Find where the given text appears and provide that cell's center as [x, y] coordinate. 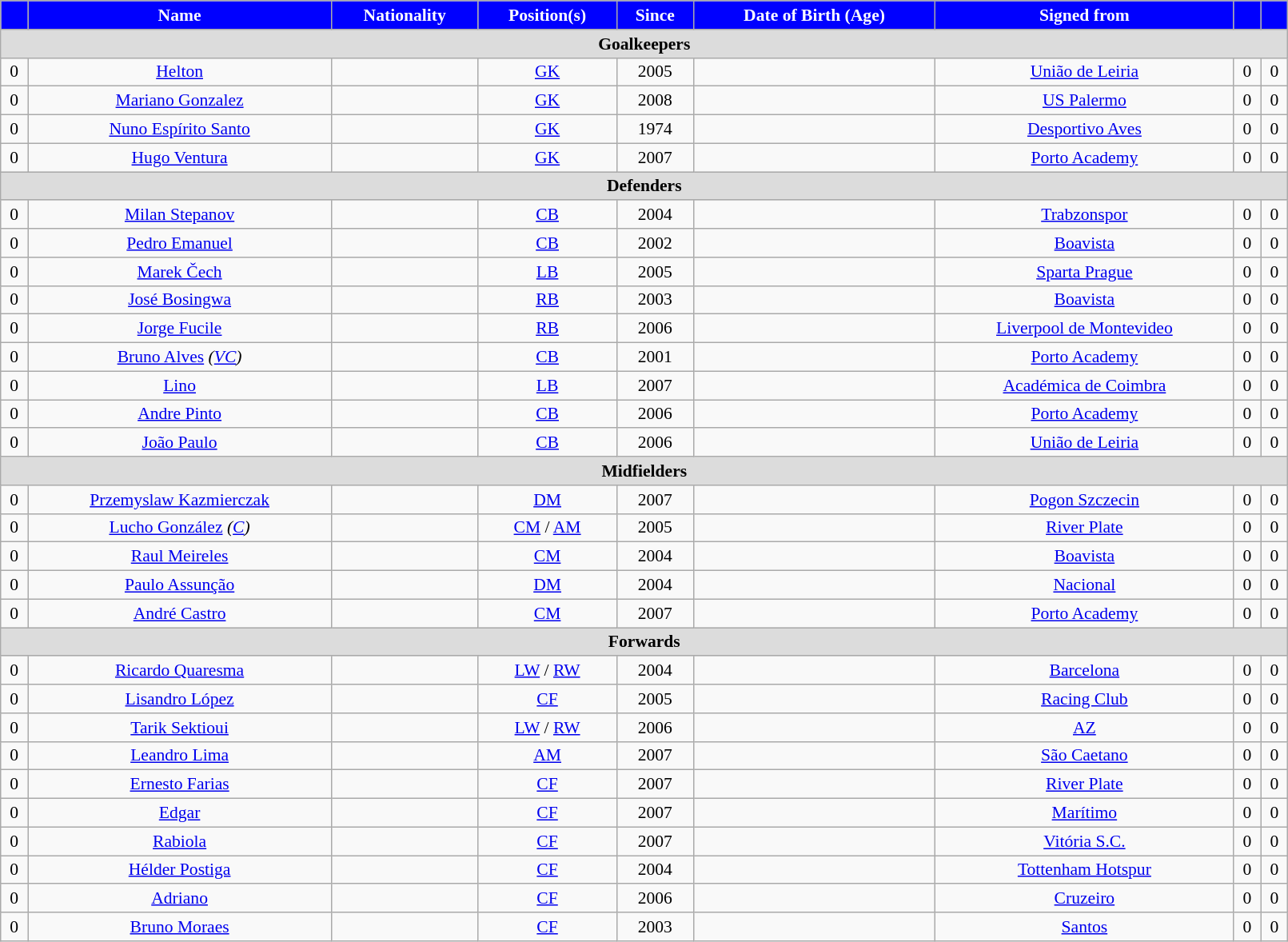
Milan Stepanov [180, 215]
Adriano [180, 899]
Hélder Postiga [180, 870]
Trabzonspor [1084, 215]
Mariano Gonzalez [180, 101]
Bruno Moraes [180, 927]
Marítimo [1084, 813]
Desportivo Aves [1084, 130]
Cruzeiro [1084, 899]
Hugo Ventura [180, 158]
Santos [1084, 927]
Raul Meireles [180, 557]
US Palermo [1084, 101]
Edgar [180, 813]
Tottenham Hotspur [1084, 870]
Signed from [1084, 15]
Goalkeepers [644, 44]
2001 [655, 357]
Sparta Prague [1084, 272]
José Bosingwa [180, 300]
João Paulo [180, 443]
AM [548, 756]
1974 [655, 130]
Przemyslaw Kazmierczak [180, 500]
Tarik Sektioui [180, 728]
Nuno Espírito Santo [180, 130]
Nacional [1084, 585]
Barcelona [1084, 671]
Position(s) [548, 15]
Racing Club [1084, 699]
Liverpool de Montevideo [1084, 329]
Andre Pinto [180, 414]
2008 [655, 101]
Midfielders [644, 471]
Pogon Szczecin [1084, 500]
Académica de Coimbra [1084, 385]
Name [180, 15]
Marek Čech [180, 272]
CM / AM [548, 528]
Lisandro López [180, 699]
Ricardo Quaresma [180, 671]
AZ [1084, 728]
Bruno Alves (VC) [180, 357]
Lucho González (C) [180, 528]
Vitória S.C. [1084, 841]
Helton [180, 72]
Lino [180, 385]
Pedro Emanuel [180, 243]
2002 [655, 243]
Defenders [644, 186]
Since [655, 15]
São Caetano [1084, 756]
Forwards [644, 642]
André Castro [180, 613]
Rabiola [180, 841]
Ernesto Farias [180, 784]
Date of Birth (Age) [814, 15]
Jorge Fucile [180, 329]
Leandro Lima [180, 756]
Nationality [405, 15]
Paulo Assunção [180, 585]
